Extract the [X, Y] coordinate from the center of the cell holding the provided text.  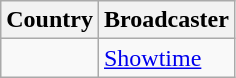
Broadcaster [166, 20]
Showtime [166, 58]
Country [50, 20]
